For the text-containing cell, return its midpoint in [X, Y] coordinate format. 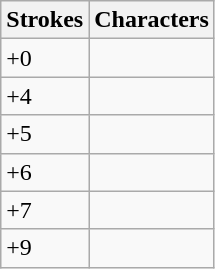
Characters [152, 20]
+4 [45, 96]
Strokes [45, 20]
+7 [45, 210]
+5 [45, 134]
+6 [45, 172]
+9 [45, 248]
+0 [45, 58]
